Find where the given text appears and provide that cell's center as (x, y) coordinate. 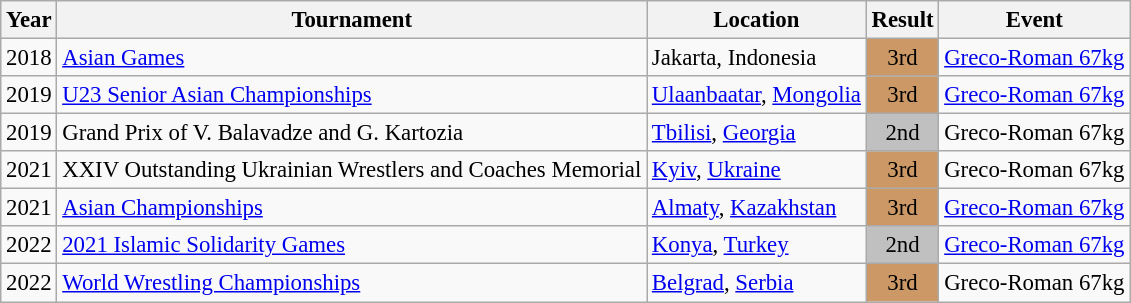
Ulaanbaatar, Mongolia (757, 95)
Jakarta, Indonesia (757, 58)
Tbilisi, Georgia (757, 133)
Asian Games (352, 58)
Grand Prix of V. Balavadze and G. Kartozia (352, 133)
Tournament (352, 20)
Konya, Turkey (757, 245)
2021 Islamic Solidarity Games (352, 245)
World Wrestling Championships (352, 283)
U23 Senior Asian Championships (352, 95)
Year (29, 20)
XXIV Outstanding Ukrainian Wrestlers and Coaches Memorial (352, 170)
Almaty, Kazakhstan (757, 208)
Kyiv, Ukraine (757, 170)
Asian Championships (352, 208)
Result (902, 20)
Location (757, 20)
2018 (29, 58)
Event (1034, 20)
Belgrad, Serbia (757, 283)
